Identify which cell holds the provided text, then report its (X, Y) central coordinate. 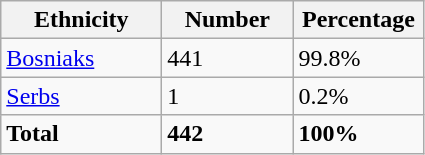
Percentage (358, 20)
Ethnicity (82, 20)
442 (228, 134)
Serbs (82, 96)
Number (228, 20)
100% (358, 134)
99.8% (358, 58)
Total (82, 134)
441 (228, 58)
Bosniaks (82, 58)
0.2% (358, 96)
1 (228, 96)
